Detect which cell encompasses the target text, then output its (X, Y) center coordinate. 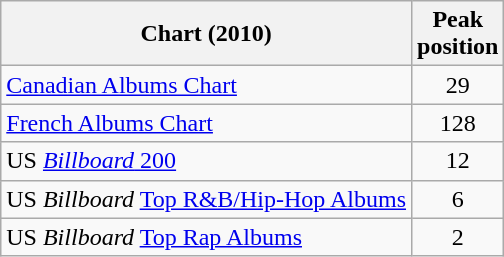
128 (458, 123)
6 (458, 199)
Peakposition (458, 34)
US Billboard 200 (206, 161)
US Billboard Top Rap Albums (206, 237)
French Albums Chart (206, 123)
2 (458, 237)
US Billboard Top R&B/Hip-Hop Albums (206, 199)
Chart (2010) (206, 34)
29 (458, 85)
12 (458, 161)
Canadian Albums Chart (206, 85)
